Detect which cell encompasses the target text, then output its [x, y] center coordinate. 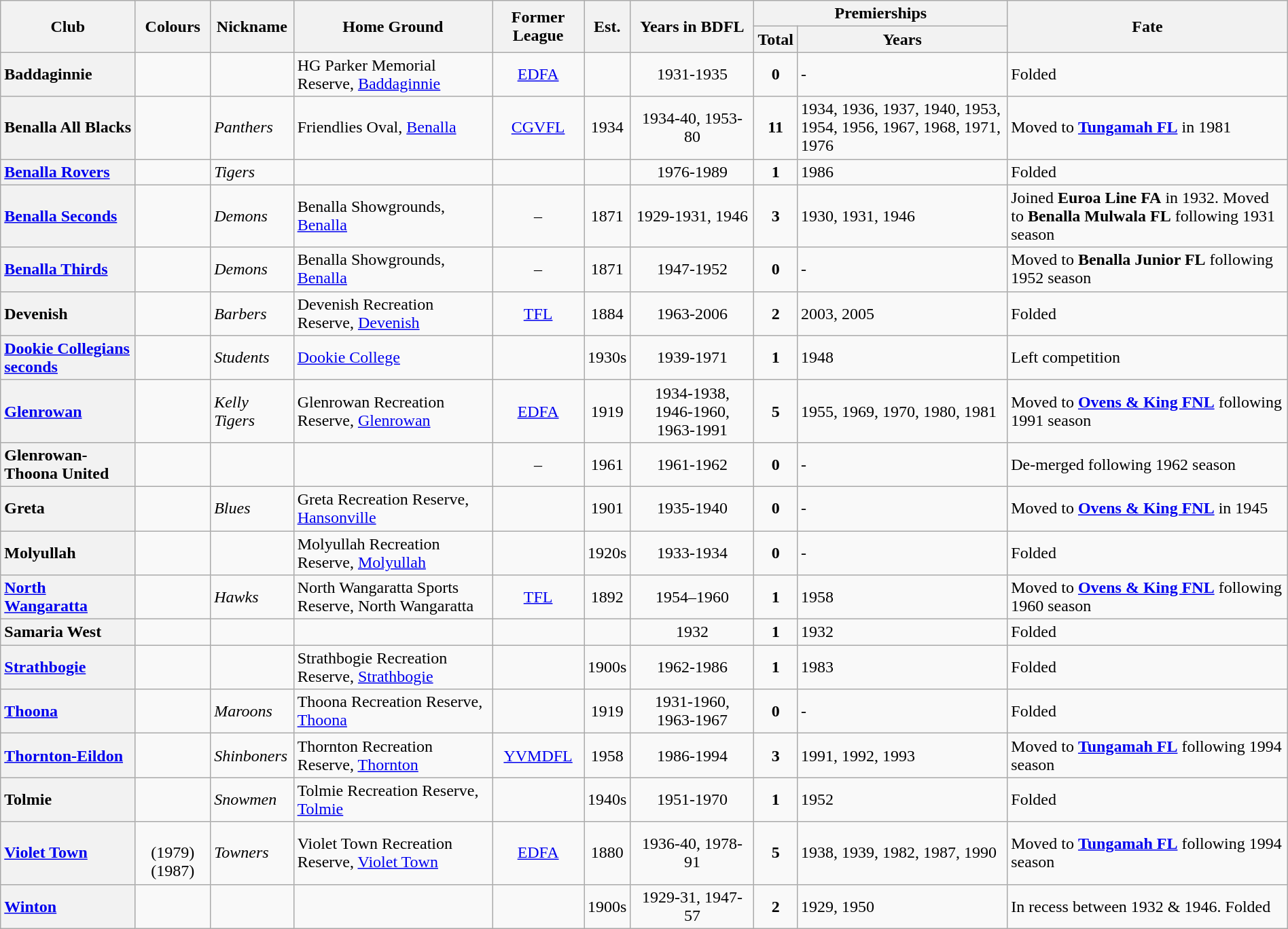
Snowmen [252, 800]
1951-1970 [692, 800]
Years [902, 39]
Baddaginnie [68, 75]
Years in BDFL [692, 26]
Violet Town Recreation Reserve, Violet Town [393, 853]
Thoona [68, 712]
Home Ground [393, 26]
Colours [173, 26]
Blues [252, 508]
1880 [607, 853]
Moved to Ovens & King FNL following 1960 season [1147, 598]
1940s [607, 800]
Thornton Recreation Reserve, Thornton [393, 755]
1934 [607, 128]
Thoona Recreation Reserve, Thoona [393, 712]
1936-40, 1978-91 [692, 853]
Devenish [68, 314]
Glenrowan [68, 411]
1884 [607, 314]
1954–1960 [692, 598]
Dookie College [393, 357]
1962-1986 [692, 667]
1955, 1969, 1970, 1980, 1981 [902, 411]
Strathbogie [68, 667]
1961 [607, 464]
Benalla Seconds [68, 216]
Moved to Ovens & King FNL following 1991 season [1147, 411]
1952 [902, 800]
1933-1934 [692, 553]
1986-1994 [692, 755]
De-merged following 1962 season [1147, 464]
Maroons [252, 712]
Towners [252, 853]
Moved to Tungamah FL in 1981 [1147, 128]
(1979)(1987) [173, 853]
11 [776, 128]
1934-40, 1953-80 [692, 128]
1892 [607, 598]
1901 [607, 508]
1931-1935 [692, 75]
Panthers [252, 128]
Glenrowan Recreation Reserve, Glenrowan [393, 411]
1961-1962 [692, 464]
Club [68, 26]
1991, 1992, 1993 [902, 755]
Samaria West [68, 632]
1929-1931, 1946 [692, 216]
1934, 1936, 1937, 1940, 1953, 1954, 1956, 1967, 1968, 1971, 1976 [902, 128]
Tolmie [68, 800]
2003, 2005 [902, 314]
Left competition [1147, 357]
Greta [68, 508]
1963-2006 [692, 314]
Molyullah [68, 553]
Shinboners [252, 755]
Molyullah Recreation Reserve, Molyullah [393, 553]
Fate [1147, 26]
Barbers [252, 314]
Winton [68, 906]
Nickname [252, 26]
YVMDFL [538, 755]
Total [776, 39]
1938, 1939, 1982, 1987, 1990 [902, 853]
Friendlies Oval, Benalla [393, 128]
Joined Euroa Line FA in 1932. Moved to Benalla Mulwala FL following 1931 season [1147, 216]
Tolmie Recreation Reserve, Tolmie [393, 800]
1948 [902, 357]
1983 [902, 667]
1935-1940 [692, 508]
Benalla Thirds [68, 269]
Devenish Recreation Reserve, Devenish [393, 314]
1976-1989 [692, 172]
CGVFL [538, 128]
1930, 1931, 1946 [902, 216]
Violet Town [68, 853]
Benalla All Blacks [68, 128]
Moved to Benalla Junior FL following 1952 season [1147, 269]
Premierships [880, 14]
1939-1971 [692, 357]
Strathbogie Recreation Reserve, Strathbogie [393, 667]
North Wangaratta [68, 598]
Tigers [252, 172]
Hawks [252, 598]
1931-1960, 1963-1967 [692, 712]
North Wangaratta Sports Reserve, North Wangaratta [393, 598]
Former League [538, 26]
1934-1938, 1946-1960, 1963-1991 [692, 411]
1947-1952 [692, 269]
Thornton-Eildon [68, 755]
Est. [607, 26]
Glenrowan-Thoona United [68, 464]
1929-31, 1947-57 [692, 906]
HG Parker Memorial Reserve, Baddaginnie [393, 75]
Greta Recreation Reserve, Hansonville [393, 508]
1920s [607, 553]
1986 [902, 172]
Students [252, 357]
In recess between 1932 & 1946. Folded [1147, 906]
1929, 1950 [902, 906]
Kelly Tigers [252, 411]
Moved to Ovens & King FNL in 1945 [1147, 508]
Dookie Collegians seconds [68, 357]
1930s [607, 357]
Benalla Rovers [68, 172]
